From the cell containing the given text, extract its center point as (X, Y) coordinate. 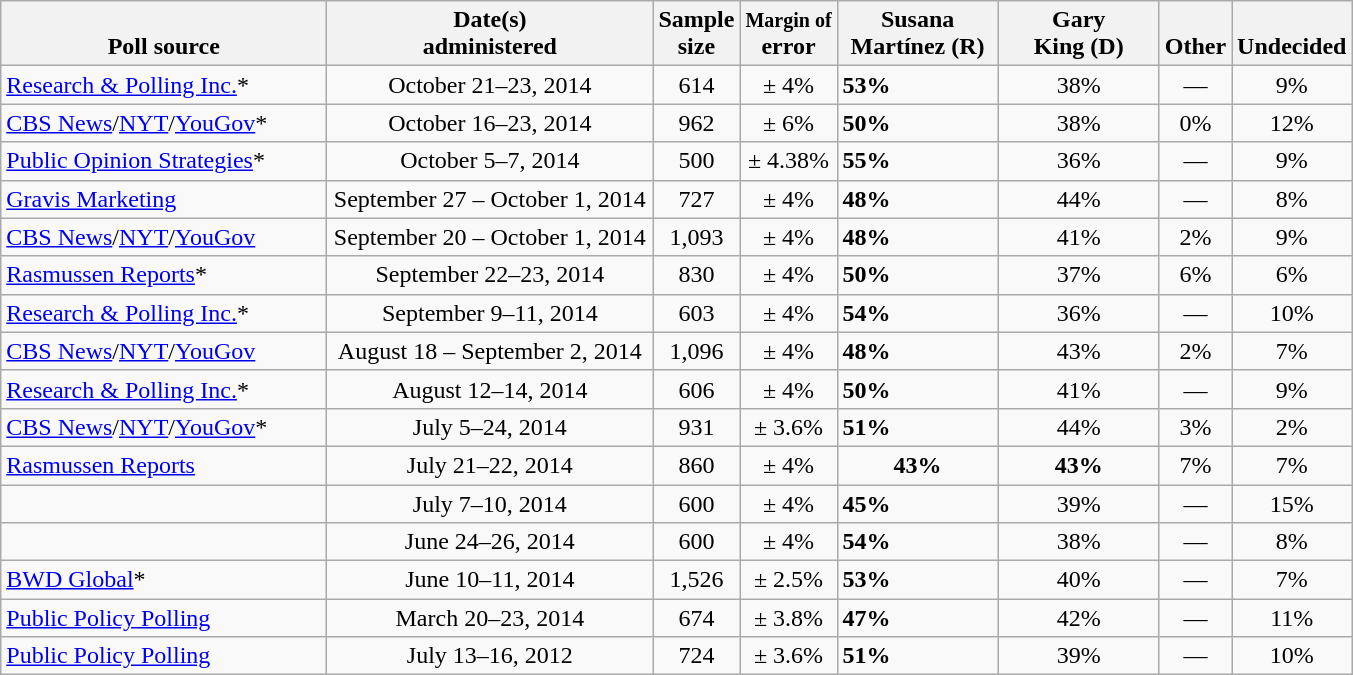
860 (696, 465)
July 21–22, 2014 (490, 465)
606 (696, 389)
1,526 (696, 580)
40% (1078, 580)
SusanaMartínez (R) (918, 34)
± 4.38% (788, 161)
11% (1292, 618)
Rasmussen Reports (164, 465)
Rasmussen Reports* (164, 275)
962 (696, 123)
37% (1078, 275)
GaryKing (D) (1078, 34)
± 2.5% (788, 580)
June 24–26, 2014 (490, 542)
674 (696, 618)
August 18 – September 2, 2014 (490, 351)
Gravis Marketing (164, 199)
October 5–7, 2014 (490, 161)
September 9–11, 2014 (490, 313)
Public Opinion Strategies* (164, 161)
June 10–11, 2014 (490, 580)
Samplesize (696, 34)
Poll source (164, 34)
September 20 – October 1, 2014 (490, 237)
October 21–23, 2014 (490, 85)
727 (696, 199)
55% (918, 161)
603 (696, 313)
500 (696, 161)
0% (1195, 123)
Undecided (1292, 34)
July 7–10, 2014 (490, 503)
± 6% (788, 123)
BWD Global* (164, 580)
July 5–24, 2014 (490, 427)
Date(s)administered (490, 34)
1,093 (696, 237)
Other (1195, 34)
3% (1195, 427)
12% (1292, 123)
± 3.8% (788, 618)
830 (696, 275)
July 13–16, 2012 (490, 656)
August 12–14, 2014 (490, 389)
47% (918, 618)
15% (1292, 503)
1,096 (696, 351)
September 22–23, 2014 (490, 275)
614 (696, 85)
724 (696, 656)
931 (696, 427)
Margin oferror (788, 34)
42% (1078, 618)
March 20–23, 2014 (490, 618)
October 16–23, 2014 (490, 123)
45% (918, 503)
September 27 – October 1, 2014 (490, 199)
